Extract the [x, y] coordinate from the center of the cell holding the provided text.  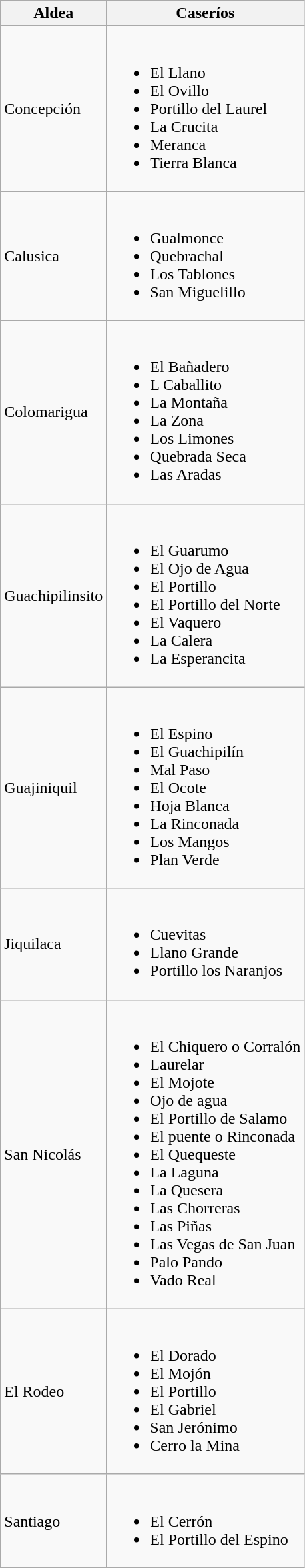
El LlanoEl OvilloPortillo del LaurelLa CrucitaMerancaTierra Blanca [205, 109]
Aldea [53, 13]
Caseríos [205, 13]
El Rodeo [53, 1391]
El CerrónEl Portillo del Espino [205, 1521]
El GuarumoEl Ojo de AguaEl PortilloEl Portillo del NorteEl VaqueroLa CaleraLa Esperancita [205, 596]
Guajiniquil [53, 788]
Santiago [53, 1521]
El DoradoEl MojónEl PortilloEl GabrielSan JerónimoCerro la Mina [205, 1391]
CuevitasLlano GrandePortillo los Naranjos [205, 944]
Jiquilaca [53, 944]
Guachipilinsito [53, 596]
El EspinoEl GuachipilínMal PasoEl OcoteHoja BlancaLa RinconadaLos MangosPlan Verde [205, 788]
El BañaderoL CaballitoLa MontañaLa ZonaLos LimonesQuebrada SecaLas Aradas [205, 412]
Colomarigua [53, 412]
Concepción [53, 109]
San Nicolás [53, 1154]
Calusica [53, 256]
GualmonceQuebrachalLos TablonesSan Miguelillo [205, 256]
